Output the [X, Y] coordinate of the center of the cell containing the given text.  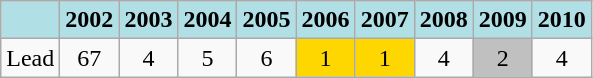
2003 [148, 20]
5 [208, 58]
2005 [266, 20]
2002 [90, 20]
2008 [444, 20]
Lead [30, 58]
2 [502, 58]
2006 [326, 20]
2010 [562, 20]
2009 [502, 20]
67 [90, 58]
6 [266, 58]
2004 [208, 20]
2007 [384, 20]
